For the text-containing cell, return its midpoint in [X, Y] coordinate format. 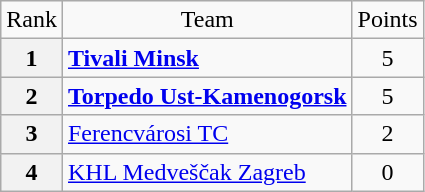
Torpedo Ust-Kamenogorsk [207, 96]
4 [32, 172]
Team [207, 20]
Points [388, 20]
3 [32, 134]
Ferencvárosi TC [207, 134]
Rank [32, 20]
0 [388, 172]
1 [32, 58]
Tivali Minsk [207, 58]
KHL Medveščak Zagreb [207, 172]
